Return the [x, y] coordinate for the center point of the cell that contains the specified text.  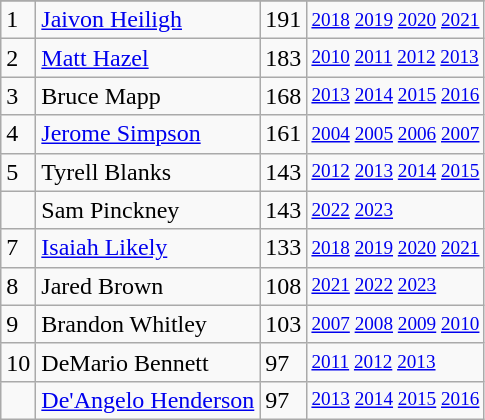
Jerome Simpson [148, 134]
Isaiah Likely [148, 248]
3 [18, 96]
2004 2005 2006 2007 [396, 134]
Jared Brown [148, 286]
103 [284, 324]
2022 2023 [396, 210]
4 [18, 134]
7 [18, 248]
2007 2008 2009 2010 [396, 324]
Matt Hazel [148, 58]
10 [18, 362]
Bruce Mapp [148, 96]
2010 2011 2012 2013 [396, 58]
8 [18, 286]
De'Angelo Henderson [148, 400]
108 [284, 286]
Brandon Whitley [148, 324]
Tyrell Blanks [148, 172]
2011 2012 2013 [396, 362]
Jaivon Heiligh [148, 20]
183 [284, 58]
Sam Pinckney [148, 210]
133 [284, 248]
2021 2022 2023 [396, 286]
161 [284, 134]
2 [18, 58]
9 [18, 324]
DeMario Bennett [148, 362]
1 [18, 20]
5 [18, 172]
2012 2013 2014 2015 [396, 172]
191 [284, 20]
168 [284, 96]
